Scan for the cell matching the given text and deliver its [x, y] coordinate at center. 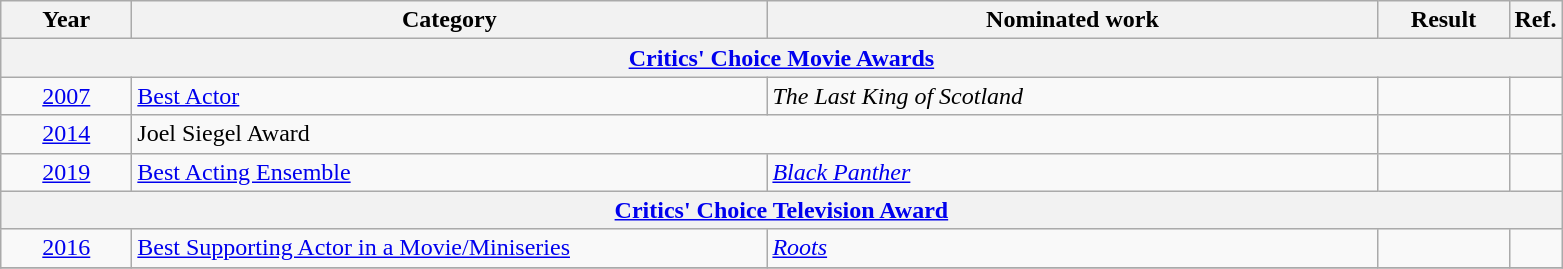
Category [450, 20]
Best Supporting Actor in a Movie/Miniseries [450, 248]
Nominated work [1072, 20]
2016 [66, 248]
Result [1444, 20]
Roots [1072, 248]
Best Acting Ensemble [450, 172]
Critics' Choice Movie Awards [782, 58]
2019 [66, 172]
Year [66, 20]
The Last King of Scotland [1072, 96]
2007 [66, 96]
Joel Siegel Award [755, 134]
Critics' Choice Television Award [782, 210]
Best Actor [450, 96]
Black Panther [1072, 172]
2014 [66, 134]
Ref. [1536, 20]
